Capture the cell that displays the provided text and extract its (x, y) central coordinate. 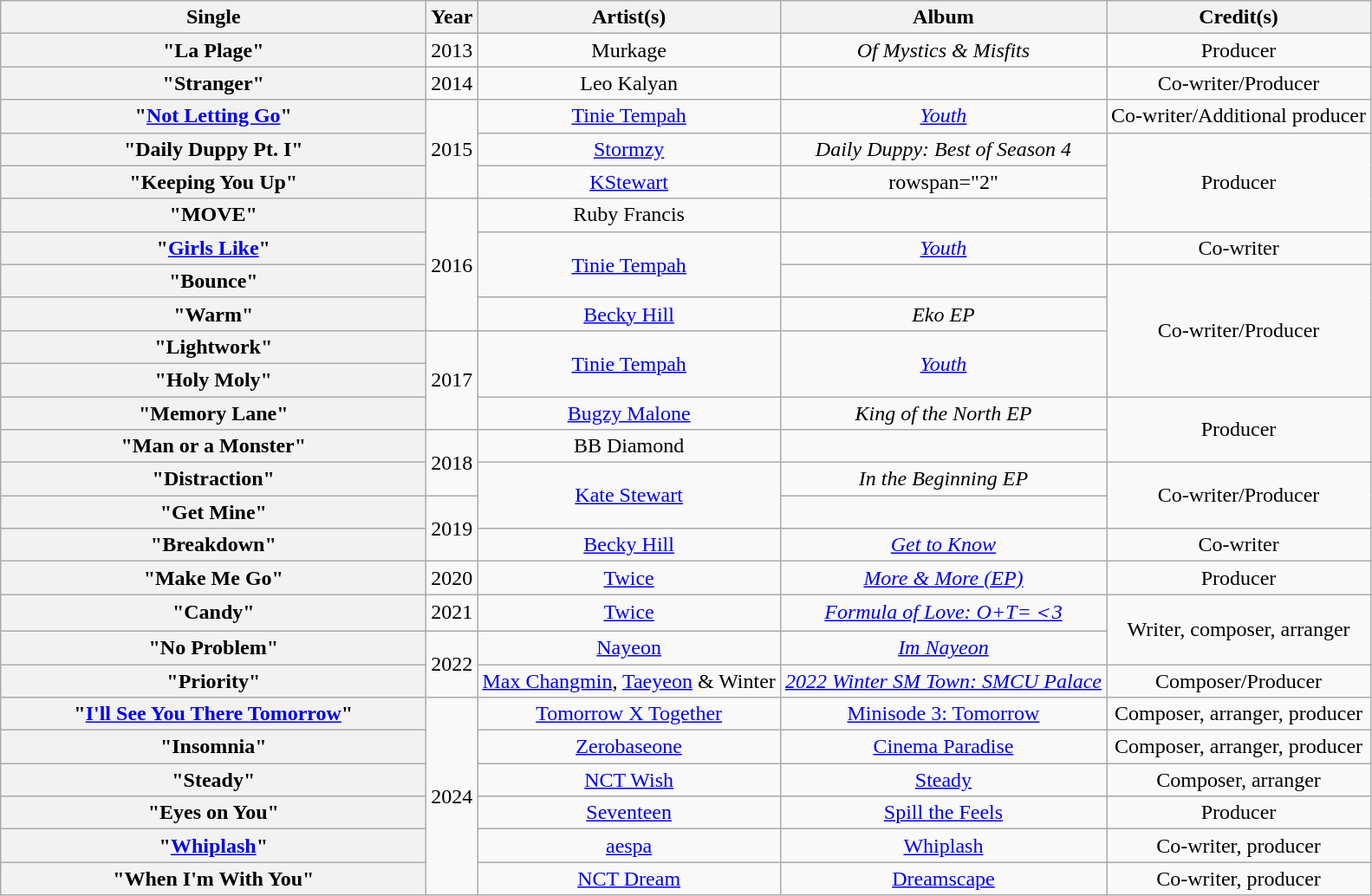
Co-writer/Additional producer (1239, 116)
Composer/Producer (1239, 680)
"Get Mine" (213, 512)
Composer, arranger (1239, 780)
"MOVE" (213, 215)
Murkage (629, 50)
Nayeon (629, 647)
BB Diamond (629, 446)
"Not Letting Go" (213, 116)
"Memory Lane" (213, 413)
Seventeen (629, 813)
rowspan="2" (943, 182)
Of Mystics & Misfits (943, 50)
"Girls Like" (213, 248)
"Warm" (213, 314)
"Bounce" (213, 281)
2021 (452, 614)
"Priority" (213, 680)
2014 (452, 83)
"La Plage" (213, 50)
King of the North EP (943, 413)
Im Nayeon (943, 647)
NCT Dream (629, 879)
"Whiplash" (213, 846)
"Eyes on You" (213, 813)
In the Beginning EP (943, 479)
NCT Wish (629, 780)
Max Changmin, Taeyeon & Winter (629, 680)
Dreamscape (943, 879)
"Candy" (213, 614)
Tomorrow X Together (629, 714)
"Breakdown" (213, 545)
Artist(s) (629, 17)
Leo Kalyan (629, 83)
"Man or a Monster" (213, 446)
"Holy Moly" (213, 380)
Steady (943, 780)
"Steady" (213, 780)
2022 Winter SM Town: SMCU Palace (943, 680)
Formula of Love: O+T=＜3 (943, 614)
2015 (452, 149)
Bugzy Malone (629, 413)
Minisode 3: Tomorrow (943, 714)
"Distraction" (213, 479)
2013 (452, 50)
2017 (452, 380)
Spill the Feels (943, 813)
More & More (EP) (943, 578)
KStewart (629, 182)
Single (213, 17)
"When I'm With You" (213, 879)
Whiplash (943, 846)
Kate Stewart (629, 496)
Credit(s) (1239, 17)
Album (943, 17)
"I'll See You There Tomorrow" (213, 714)
"Make Me Go" (213, 578)
"Keeping You Up" (213, 182)
Year (452, 17)
Writer, composer, arranger (1239, 629)
"Daily Duppy Pt. I" (213, 149)
2016 (452, 264)
2020 (452, 578)
aespa (629, 846)
Ruby Francis (629, 215)
"Insomnia" (213, 747)
"Lightwork" (213, 347)
2018 (452, 463)
"Stranger" (213, 83)
Eko EP (943, 314)
2022 (452, 664)
2019 (452, 529)
Zerobaseone (629, 747)
Daily Duppy: Best of Season 4 (943, 149)
"No Problem" (213, 647)
Cinema Paradise (943, 747)
Stormzy (629, 149)
Get to Know (943, 545)
2024 (452, 796)
